Scan for the cell matching the given text and deliver its (X, Y) coordinate at center. 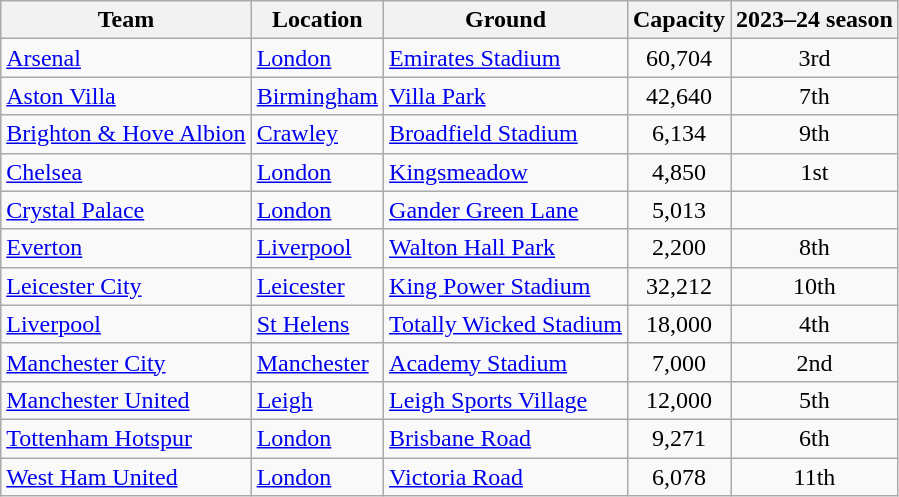
32,212 (678, 286)
9,271 (678, 438)
Leicester (317, 286)
Manchester United (126, 400)
2,200 (678, 248)
5th (815, 400)
Leigh (317, 400)
7th (815, 96)
Kingsmeadow (506, 172)
Aston Villa (126, 96)
2nd (815, 362)
Crystal Palace (126, 210)
Gander Green Lane (506, 210)
Arsenal (126, 58)
Chelsea (126, 172)
10th (815, 286)
Leigh Sports Village (506, 400)
2023–24 season (815, 20)
Broadfield Stadium (506, 134)
60,704 (678, 58)
Academy Stadium (506, 362)
Ground (506, 20)
42,640 (678, 96)
Manchester (317, 362)
1st (815, 172)
Manchester City (126, 362)
Capacity (678, 20)
Villa Park (506, 96)
Brighton & Hove Albion (126, 134)
Team (126, 20)
Walton Hall Park (506, 248)
9th (815, 134)
Everton (126, 248)
11th (815, 477)
Birmingham (317, 96)
6,078 (678, 477)
Emirates Stadium (506, 58)
Totally Wicked Stadium (506, 324)
St Helens (317, 324)
Victoria Road (506, 477)
4,850 (678, 172)
Leicester City (126, 286)
King Power Stadium (506, 286)
Tottenham Hotspur (126, 438)
12,000 (678, 400)
Brisbane Road (506, 438)
7,000 (678, 362)
4th (815, 324)
Crawley (317, 134)
6,134 (678, 134)
18,000 (678, 324)
West Ham United (126, 477)
3rd (815, 58)
Location (317, 20)
6th (815, 438)
5,013 (678, 210)
8th (815, 248)
